Pinpoint the cell where the given text exists, returning its [X, Y] midpoint coordinate. 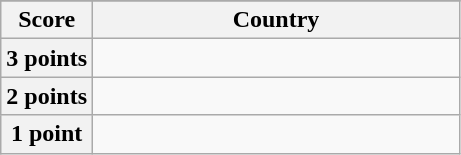
3 points [47, 58]
1 point [47, 134]
2 points [47, 96]
Country [276, 20]
Score [47, 20]
